Extract the (X, Y) coordinate from the center of the cell holding the provided text.  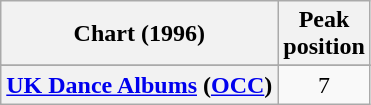
Peakposition (324, 34)
Chart (1996) (140, 34)
7 (324, 85)
UK Dance Albums (OCC) (140, 85)
